Extract the (X, Y) coordinate from the center of the cell holding the provided text.  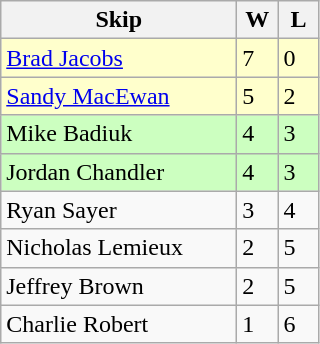
W (258, 20)
Nicholas Lemieux (119, 248)
Jeffrey Brown (119, 286)
Sandy MacEwan (119, 96)
Mike Badiuk (119, 134)
1 (258, 324)
L (298, 20)
Jordan Chandler (119, 172)
Brad Jacobs (119, 58)
Charlie Robert (119, 324)
Skip (119, 20)
0 (298, 58)
Ryan Sayer (119, 210)
6 (298, 324)
7 (258, 58)
